Search for the cell housing the specified text and yield its [x, y] center coordinate. 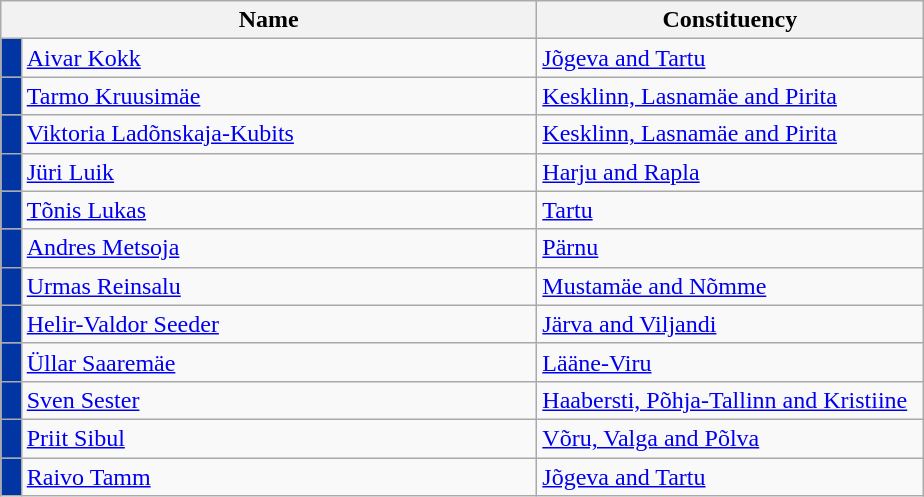
Priit Sibul [279, 438]
Urmas Reinsalu [279, 286]
Pärnu [730, 248]
Üllar Saaremäe [279, 362]
Järva and Viljandi [730, 324]
Viktoria Ladõnskaja-Kubits [279, 134]
Andres Metsoja [279, 248]
Constituency [730, 20]
Tartu [730, 210]
Tarmo Kruusimäe [279, 96]
Haabersti, Põhja-Tallinn and Kristiine [730, 400]
Mustamäe and Nõmme [730, 286]
Name [269, 20]
Helir-Valdor Seeder [279, 324]
Harju and Rapla [730, 172]
Tõnis Lukas [279, 210]
Lääne-Viru [730, 362]
Jüri Luik [279, 172]
Võru, Valga and Põlva [730, 438]
Aivar Kokk [279, 58]
Raivo Tamm [279, 477]
Sven Sester [279, 400]
